For the text-containing cell, return its midpoint in [x, y] coordinate format. 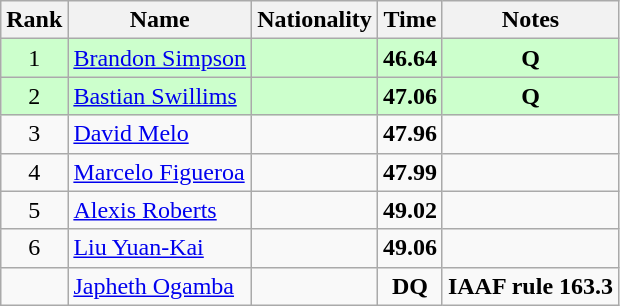
Nationality [315, 20]
2 [34, 96]
Notes [530, 20]
IAAF rule 163.3 [530, 286]
5 [34, 210]
Alexis Roberts [160, 210]
Marcelo Figueroa [160, 172]
6 [34, 248]
1 [34, 58]
Name [160, 20]
47.99 [410, 172]
3 [34, 134]
47.06 [410, 96]
49.06 [410, 248]
47.96 [410, 134]
49.02 [410, 210]
Time [410, 20]
David Melo [160, 134]
Rank [34, 20]
Brandon Simpson [160, 58]
Bastian Swillims [160, 96]
4 [34, 172]
DQ [410, 286]
Liu Yuan-Kai [160, 248]
Japheth Ogamba [160, 286]
46.64 [410, 58]
